Search for the cell housing the specified text and yield its (x, y) center coordinate. 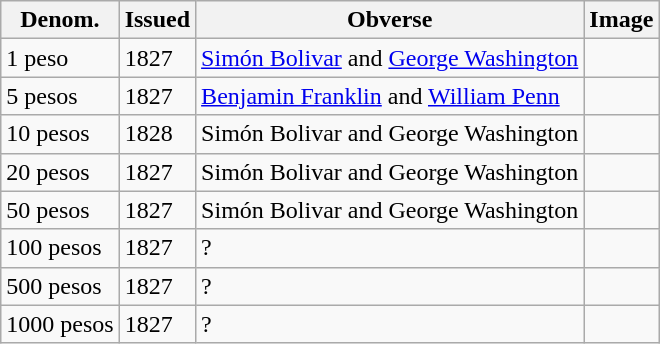
1828 (157, 134)
Denom. (60, 20)
50 pesos (60, 210)
100 pesos (60, 248)
500 pesos (60, 286)
1 peso (60, 58)
Obverse (390, 20)
1000 pesos (60, 324)
Image (622, 20)
Benjamin Franklin and William Penn (390, 96)
5 pesos (60, 96)
Issued (157, 20)
20 pesos (60, 172)
10 pesos (60, 134)
